Identify which cell holds the provided text, then report its [x, y] central coordinate. 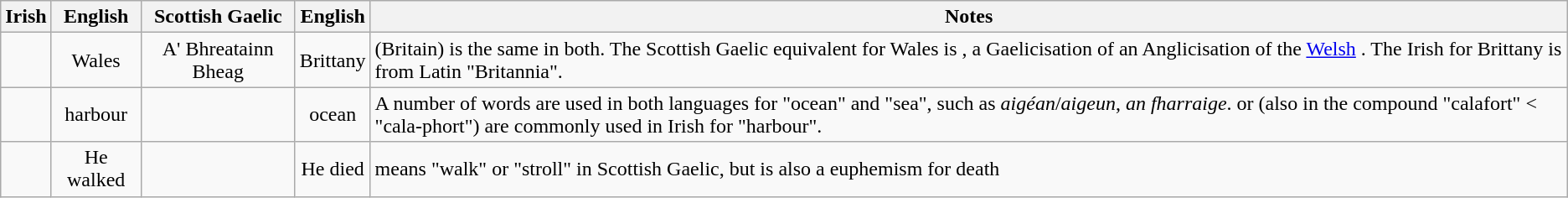
Scottish Gaelic [218, 17]
A' Bhreatainn Bheag [218, 60]
ocean [333, 114]
He walked [95, 169]
Notes [968, 17]
Wales [95, 60]
Brittany [333, 60]
He died [333, 169]
harbour [95, 114]
Irish [26, 17]
means "walk" or "stroll" in Scottish Gaelic, but is also a euphemism for death [968, 169]
